Determine the (x, y) coordinate at the center of the cell enclosing the given text.  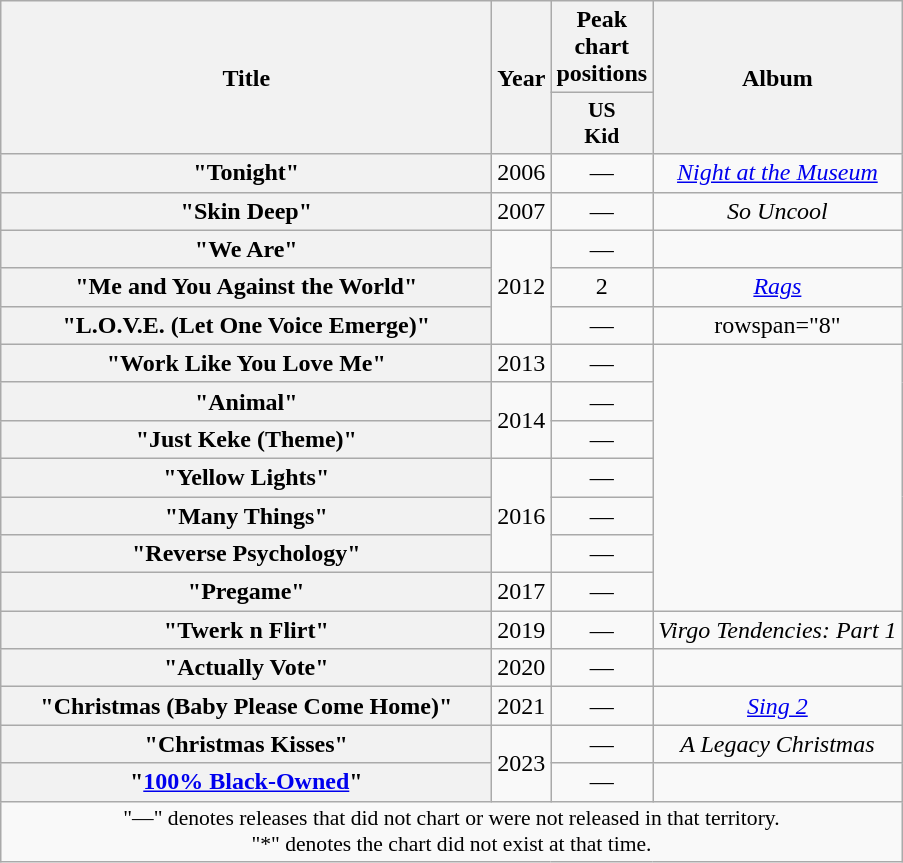
"Work Like You Love Me" (246, 363)
"Many Things" (246, 515)
Rags (778, 287)
Peak chart positions (602, 47)
"Yellow Lights" (246, 477)
A Legacy Christmas (778, 744)
2006 (522, 173)
Year (522, 78)
"Actually Vote" (246, 668)
"L.O.V.E. (Let One Voice Emerge)" (246, 325)
2023 (522, 763)
rowspan="8" (778, 325)
"Reverse Psychology" (246, 554)
"Christmas Kisses" (246, 744)
2013 (522, 363)
Album (778, 78)
Sing 2 (778, 706)
2016 (522, 515)
Virgo Tendencies: Part 1 (778, 630)
"Tonight" (246, 173)
2017 (522, 592)
2012 (522, 287)
2019 (522, 630)
USKid (602, 124)
"Just Keke (Theme)" (246, 439)
2014 (522, 420)
"Animal" (246, 401)
Night at the Museum (778, 173)
"Skin Deep" (246, 211)
Title (246, 78)
"Christmas (Baby Please Come Home)" (246, 706)
"Twerk n Flirt" (246, 630)
"—" denotes releases that did not chart or were not released in that territory."*" denotes the chart did not exist at that time. (452, 832)
2021 (522, 706)
"100% Black-Owned" (246, 782)
So Uncool (778, 211)
2 (602, 287)
"We Are" (246, 249)
2020 (522, 668)
"Pregame" (246, 592)
"Me and You Against the World" (246, 287)
2007 (522, 211)
